Detect which cell encompasses the target text, then output its [x, y] center coordinate. 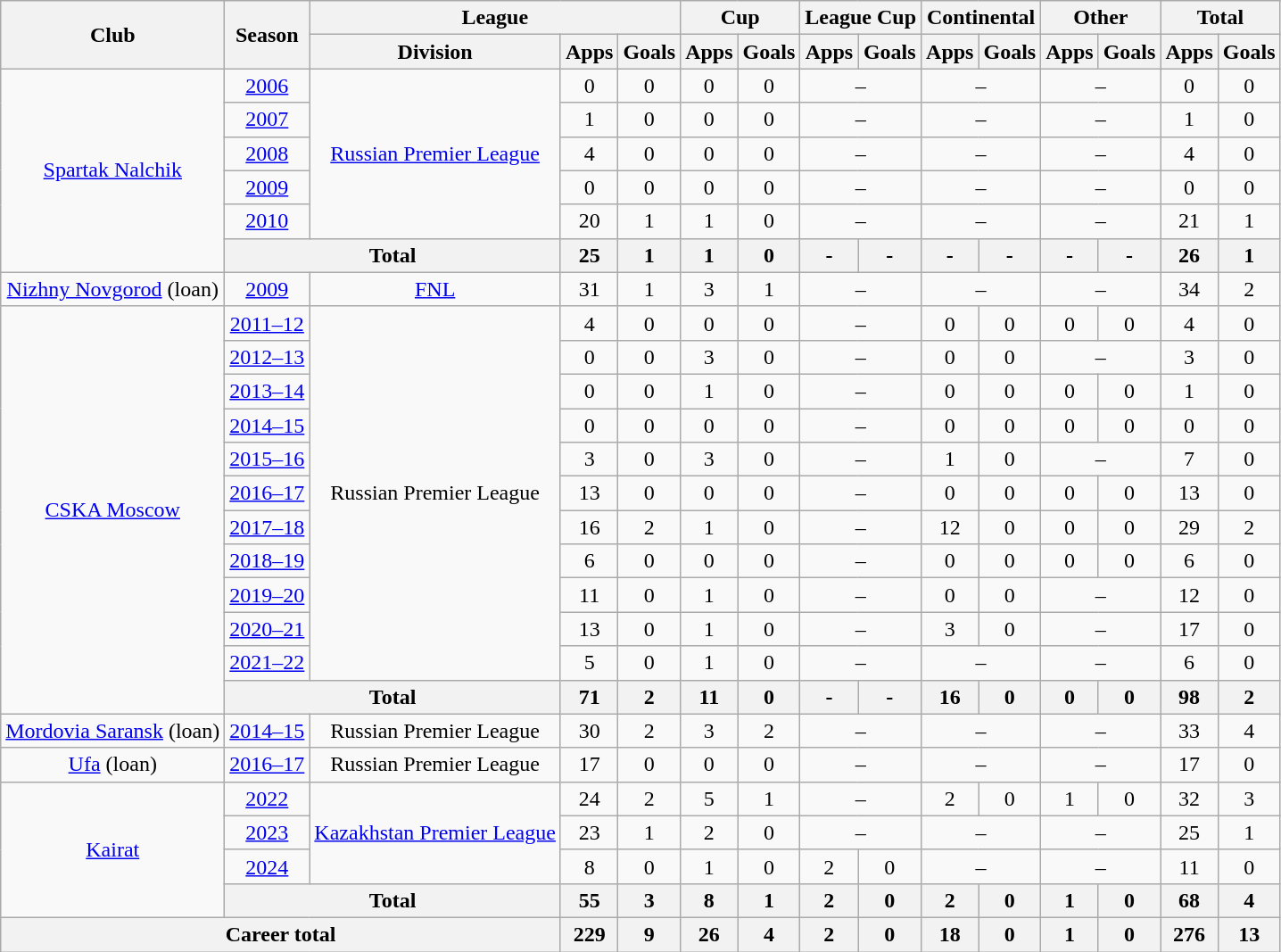
Division [435, 52]
2010 [268, 221]
71 [589, 697]
34 [1189, 289]
League [495, 18]
Career total [281, 934]
68 [1189, 900]
2008 [268, 153]
2024 [268, 866]
20 [589, 221]
30 [589, 731]
18 [950, 934]
98 [1189, 697]
2015–16 [268, 459]
Spartak Nalchik [112, 170]
2017–18 [268, 527]
League Cup [861, 18]
2018–19 [268, 561]
Nizhny Novgorod (loan) [112, 289]
Season [268, 35]
2022 [268, 799]
Ufa (loan) [112, 765]
CSKA Moscow [112, 510]
7 [1189, 459]
31 [589, 289]
Cup [740, 18]
23 [589, 832]
Continental [981, 18]
FNL [435, 289]
21 [1189, 221]
Club [112, 35]
55 [589, 900]
2013–14 [268, 391]
Kairat [112, 849]
Kazakhstan Premier League [435, 832]
2012–13 [268, 357]
Other [1101, 18]
2007 [268, 120]
24 [589, 799]
2006 [268, 86]
9 [649, 934]
2021–22 [268, 663]
2023 [268, 832]
2019–20 [268, 595]
2020–21 [268, 629]
2011–12 [268, 323]
276 [1189, 934]
32 [1189, 799]
29 [1189, 527]
Mordovia Saransk (loan) [112, 731]
33 [1189, 731]
229 [589, 934]
